Return (X, Y) of the center of cell containing provided text 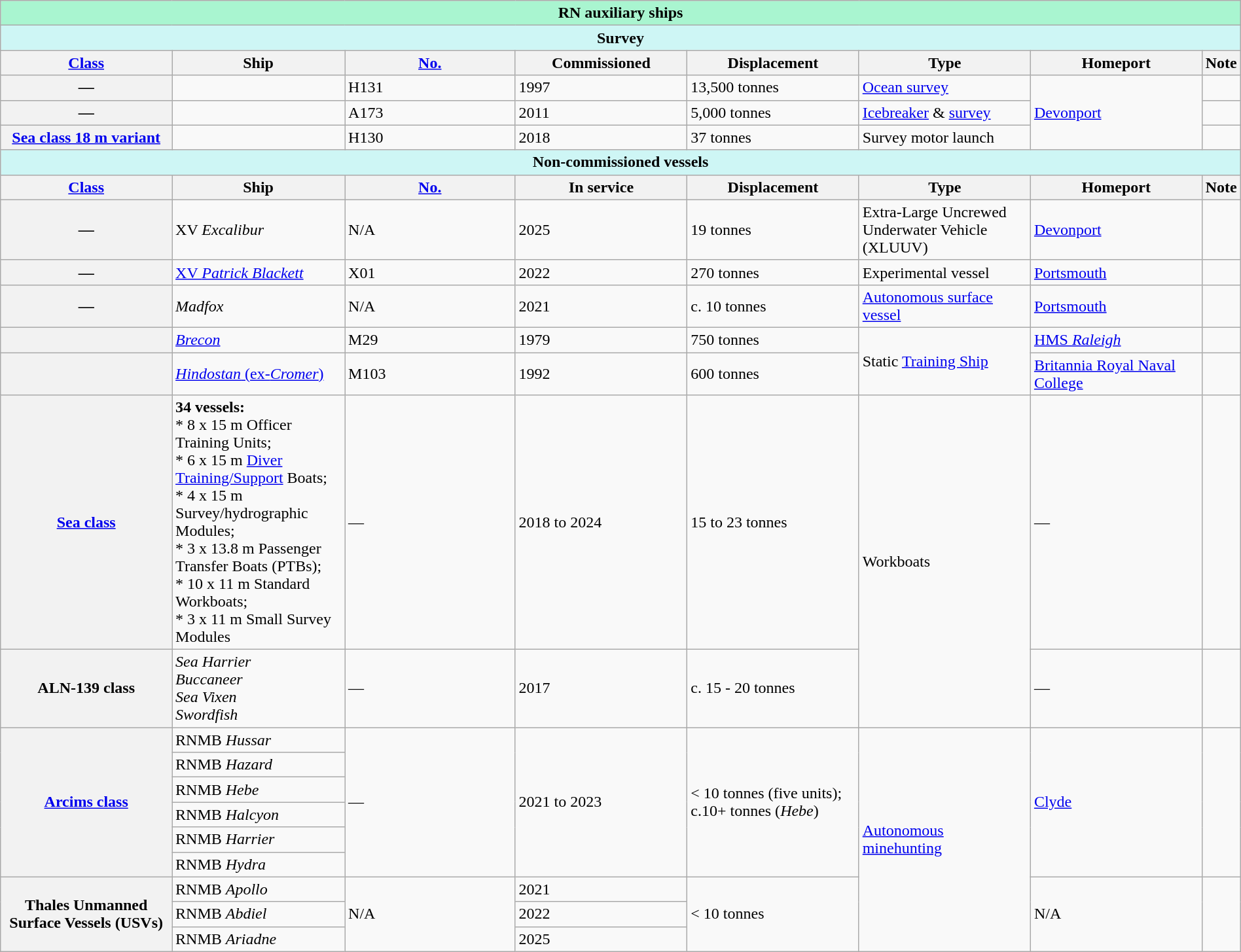
M29 (430, 340)
Survey (620, 38)
HMS Raleigh (1116, 340)
Commissioned (601, 63)
Static Training Ship (944, 361)
< 10 tonnes (773, 914)
2018 to 2024 (601, 522)
c. 10 tonnes (773, 306)
RNMB Ariadne (259, 939)
H130 (430, 137)
RNMB Apollo (259, 889)
Workboats (944, 561)
RNMB Halcyon (259, 815)
1979 (601, 340)
2011 (601, 113)
M103 (430, 373)
Madfox (259, 306)
H131 (430, 88)
Sea Harrier Buccaneer Sea Vixen Swordfish (259, 688)
Sea class 18 m variant (86, 137)
1997 (601, 88)
1992 (601, 373)
Brecon (259, 340)
2017 (601, 688)
13,500 tonnes (773, 88)
RNMB Hebe (259, 790)
2018 (601, 137)
RNMB Hydra (259, 864)
RNMB Harrier (259, 839)
Autonomous minehunting (944, 840)
A173 (430, 113)
XV Excalibur (259, 230)
Hindostan (ex-Cromer) (259, 373)
< 10 tonnes (five units); c.10+ tonnes (Hebe) (773, 802)
RN auxiliary ships (620, 13)
Non-commissioned vessels (620, 162)
2021 to 2023 (601, 802)
Survey motor launch (944, 137)
In service (601, 187)
X01 (430, 272)
Icebreaker & survey (944, 113)
Extra-Large Uncrewed Underwater Vehicle (XLUUV) (944, 230)
Autonomous surface vessel (944, 306)
c. 15 - 20 tonnes (773, 688)
270 tonnes (773, 272)
600 tonnes (773, 373)
15 to 23 tonnes (773, 522)
RNMB Hussar (259, 740)
RNMB Hazard (259, 765)
Clyde (1116, 802)
750 tonnes (773, 340)
Thales Unmanned Surface Vessels (USVs) (86, 914)
XV Patrick Blackett (259, 272)
19 tonnes (773, 230)
Experimental vessel (944, 272)
RNMB Abdiel (259, 914)
37 tonnes (773, 137)
Ocean survey (944, 88)
Arcims class (86, 802)
Sea class (86, 522)
5,000 tonnes (773, 113)
Britannia Royal Naval College (1116, 373)
ALN-139 class (86, 688)
